Determine the (X, Y) coordinate at the center of the cell enclosing the given text.  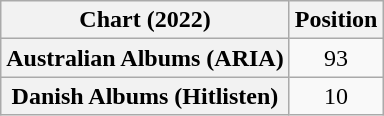
Danish Albums (Hitlisten) (145, 96)
93 (336, 58)
Position (336, 20)
Chart (2022) (145, 20)
10 (336, 96)
Australian Albums (ARIA) (145, 58)
